Provide the (X, Y) coordinate of the cell's center where the given text is located.  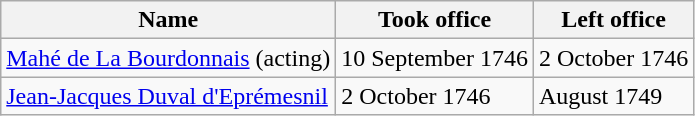
Left office (613, 20)
10 September 1746 (435, 58)
Name (168, 20)
Mahé de La Bourdonnais (acting) (168, 58)
Took office (435, 20)
August 1749 (613, 96)
Jean-Jacques Duval d'Eprémesnil (168, 96)
